Locate the cell with the specified text and output its [X, Y] center coordinate. 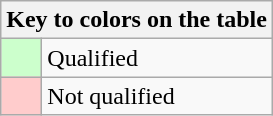
Key to colors on the table [137, 20]
Not qualified [158, 96]
Qualified [158, 58]
